Identify which cell holds the provided text, then report its [x, y] central coordinate. 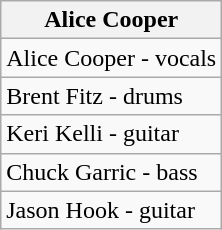
Alice Cooper [112, 20]
Brent Fitz - drums [112, 96]
Chuck Garric - bass [112, 172]
Keri Kelli - guitar [112, 134]
Jason Hook - guitar [112, 210]
Alice Cooper - vocals [112, 58]
